Return the (X, Y) coordinate for the center point of the cell that contains the specified text.  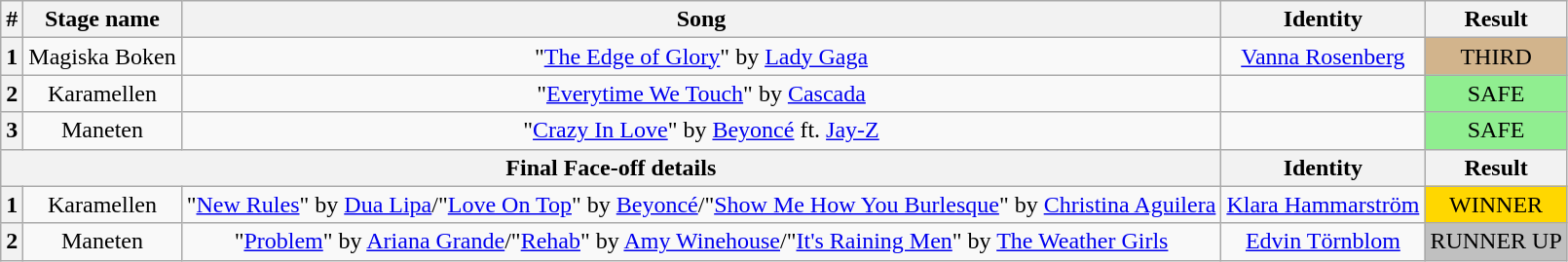
"Everytime We Touch" by Cascada (701, 94)
THIRD (1496, 56)
Song (701, 19)
"Problem" by Ariana Grande/"Rehab" by Amy Winehouse/"It's Raining Men" by The Weather Girls (701, 242)
Klara Hammarström (1323, 205)
RUNNER UP (1496, 242)
# (12, 19)
Final Face-off details (612, 168)
Vanna Rosenberg (1323, 56)
Stage name (102, 19)
"New Rules" by Dua Lipa/"Love On Top" by Beyoncé/"Show Me How You Burlesque" by Christina Aguilera (701, 205)
3 (12, 131)
Edvin Törnblom (1323, 242)
Magiska Boken (102, 56)
"Crazy In Love" by Beyoncé ft. Jay-Z (701, 131)
"The Edge of Glory" by Lady Gaga (701, 56)
WINNER (1496, 205)
